Scan for the cell matching the given text and deliver its [X, Y] coordinate at center. 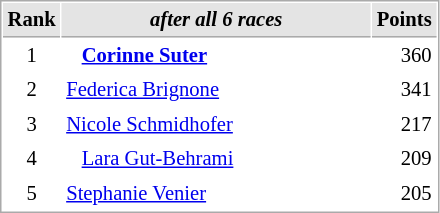
Corinne Suter [216, 56]
217 [404, 124]
3 [32, 124]
after all 6 races [216, 20]
4 [32, 158]
205 [404, 194]
1 [32, 56]
Points [404, 20]
Federica Brignone [216, 90]
2 [32, 90]
209 [404, 158]
Rank [32, 20]
Lara Gut-Behrami [216, 158]
5 [32, 194]
Nicole Schmidhofer [216, 124]
360 [404, 56]
Stephanie Venier [216, 194]
341 [404, 90]
